Find where the given text appears and provide that cell's center as (x, y) coordinate. 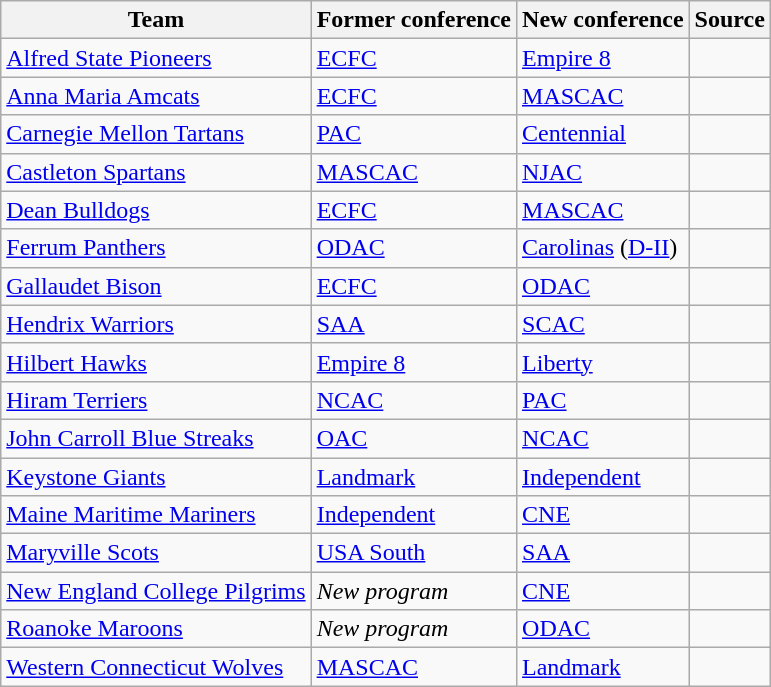
Liberty (604, 362)
Castleton Spartans (156, 172)
Hiram Terriers (156, 400)
New England College Pilgrims (156, 591)
Source (730, 20)
Carnegie Mellon Tartans (156, 134)
John Carroll Blue Streaks (156, 438)
SCAC (604, 324)
Centennial (604, 134)
Former conference (414, 20)
Carolinas (D-II) (604, 248)
Gallaudet Bison (156, 286)
Hendrix Warriors (156, 324)
Anna Maria Amcats (156, 96)
OAC (414, 438)
Maryville Scots (156, 553)
USA South (414, 553)
Team (156, 20)
Maine Maritime Mariners (156, 515)
Hilbert Hawks (156, 362)
Keystone Giants (156, 477)
Western Connecticut Wolves (156, 667)
Alfred State Pioneers (156, 58)
New conference (604, 20)
Roanoke Maroons (156, 629)
Ferrum Panthers (156, 248)
Dean Bulldogs (156, 210)
NJAC (604, 172)
